Identify which cell holds the provided text, then report its [x, y] central coordinate. 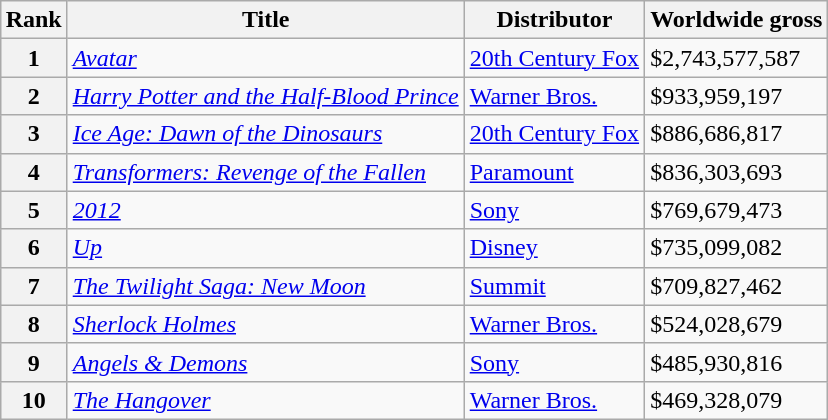
5 [34, 210]
Angels & Demons [266, 362]
$886,686,817 [736, 134]
Rank [34, 20]
The Hangover [266, 400]
$485,930,816 [736, 362]
$2,743,577,587 [736, 58]
6 [34, 248]
7 [34, 286]
$709,827,462 [736, 286]
Disney [554, 248]
Worldwide gross [736, 20]
2012 [266, 210]
Transformers: Revenge of the Fallen [266, 172]
9 [34, 362]
Ice Age: Dawn of the Dinosaurs [266, 134]
$735,099,082 [736, 248]
The Twilight Saga: New Moon [266, 286]
Summit [554, 286]
$524,028,679 [736, 324]
2 [34, 96]
Distributor [554, 20]
Avatar [266, 58]
Harry Potter and the Half-Blood Prince [266, 96]
Paramount [554, 172]
10 [34, 400]
$933,959,197 [736, 96]
8 [34, 324]
Up [266, 248]
$469,328,079 [736, 400]
$769,679,473 [736, 210]
3 [34, 134]
Sherlock Holmes [266, 324]
$836,303,693 [736, 172]
1 [34, 58]
4 [34, 172]
Title [266, 20]
